Output the (X, Y) coordinate of the center of the cell containing the given text.  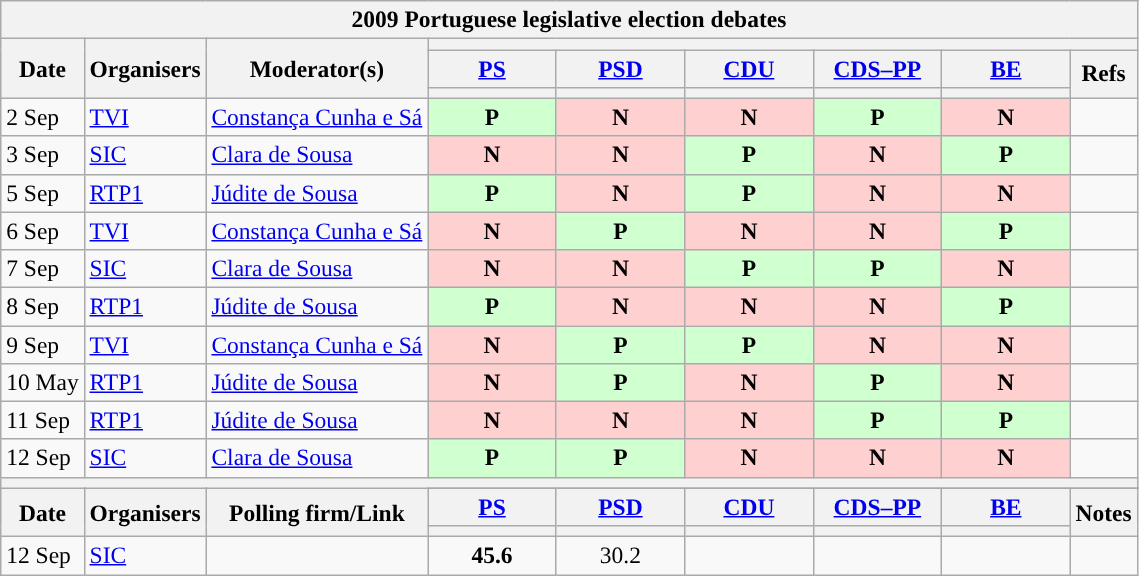
10 May (42, 382)
Moderator(s) (317, 68)
8 Sep (42, 306)
30.2 (620, 555)
2 Sep (42, 117)
9 Sep (42, 344)
6 Sep (42, 231)
Notes (1104, 512)
3 Sep (42, 155)
5 Sep (42, 193)
Refs (1104, 74)
45.6 (492, 555)
11 Sep (42, 420)
7 Sep (42, 268)
2009 Portuguese legislative election debates (569, 19)
Polling firm/Link (317, 512)
